Output the [X, Y] coordinate of the center of the cell containing the given text.  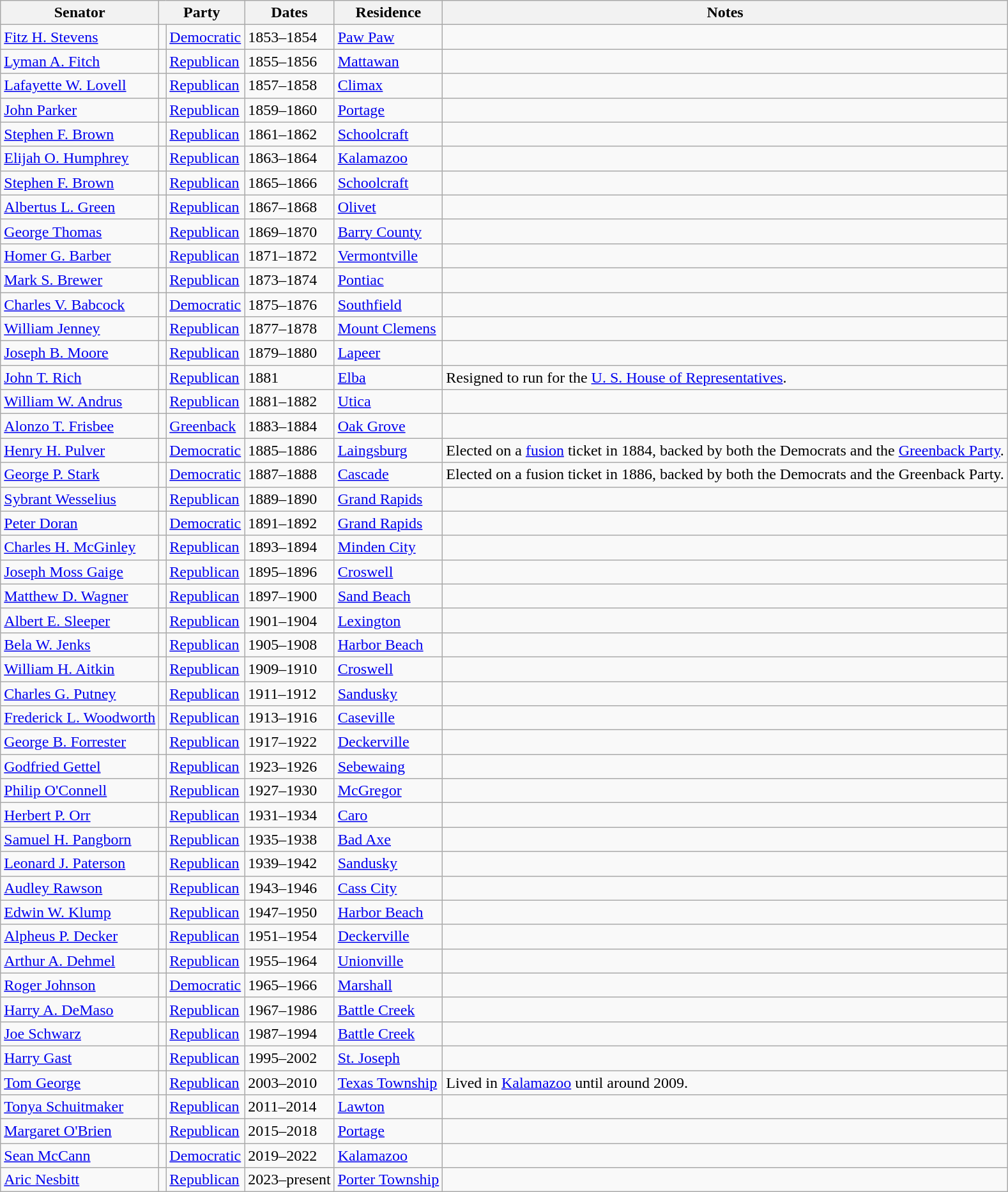
Elba [388, 378]
Elijah O. Humphrey [80, 158]
Notes [726, 13]
1905–1908 [289, 645]
McGregor [388, 791]
Matthew D. Wagner [80, 596]
1987–1994 [289, 1034]
Arthur A. Dehmel [80, 961]
1923–1926 [289, 767]
Lived in Kalamazoo until around 2009. [726, 1083]
Margaret O'Brien [80, 1131]
1881–1882 [289, 402]
2015–2018 [289, 1131]
Charles H. McGinley [80, 547]
1857–1858 [289, 86]
1853–1854 [289, 37]
George B. Forrester [80, 742]
Herbert P. Orr [80, 815]
1889–1890 [289, 499]
Fitz H. Stevens [80, 37]
1967–1986 [289, 1009]
1897–1900 [289, 596]
Utica [388, 402]
Unionville [388, 961]
Elected on a fusion ticket in 1884, backed by both the Democrats and the Greenback Party. [726, 450]
Sand Beach [388, 596]
Laingsburg [388, 450]
Porter Township [388, 1180]
Aric Nesbitt [80, 1180]
Philip O'Connell [80, 791]
1869–1870 [289, 231]
Godfried Gettel [80, 767]
1883–1884 [289, 426]
Charles G. Putney [80, 693]
Tom George [80, 1083]
Joseph B. Moore [80, 353]
1943–1946 [289, 888]
Barry County [388, 231]
Lawton [388, 1107]
1927–1930 [289, 791]
1855–1856 [289, 61]
Roger Johnson [80, 985]
William H. Aitkin [80, 669]
Climax [388, 86]
Caro [388, 815]
Frederick L. Woodworth [80, 718]
Dates [289, 13]
1895–1896 [289, 572]
Senator [80, 13]
Albertus L. Green [80, 207]
Texas Township [388, 1083]
Albert E. Sleeper [80, 620]
Vermontville [388, 256]
Samuel H. Pangborn [80, 839]
Party [202, 13]
Resigned to run for the U. S. House of Representatives. [726, 378]
Peter Doran [80, 523]
Sean McCann [80, 1156]
Harry Gast [80, 1058]
1871–1872 [289, 256]
1861–1862 [289, 134]
George P. Stark [80, 475]
1879–1880 [289, 353]
1951–1954 [289, 936]
1939–1942 [289, 864]
1863–1864 [289, 158]
Bela W. Jenks [80, 645]
Joe Schwarz [80, 1034]
Lafayette W. Lovell [80, 86]
Homer G. Barber [80, 256]
1891–1892 [289, 523]
Residence [388, 13]
2011–2014 [289, 1107]
1995–2002 [289, 1058]
Mattawan [388, 61]
John T. Rich [80, 378]
St. Joseph [388, 1058]
Charles V. Babcock [80, 305]
Lexington [388, 620]
Harry A. DeMaso [80, 1009]
Mount Clemens [388, 329]
Mark S. Brewer [80, 280]
2023–present [289, 1180]
1877–1878 [289, 329]
1955–1964 [289, 961]
1917–1922 [289, 742]
1893–1894 [289, 547]
Lapeer [388, 353]
George Thomas [80, 231]
1885–1886 [289, 450]
Oak Grove [388, 426]
Bad Axe [388, 839]
Alonzo T. Frisbee [80, 426]
Greenback [206, 426]
John Parker [80, 110]
Elected on a fusion ticket in 1886, backed by both the Democrats and the Greenback Party. [726, 475]
Joseph Moss Gaige [80, 572]
2003–2010 [289, 1083]
Audley Rawson [80, 888]
1867–1868 [289, 207]
Caseville [388, 718]
Marshall [388, 985]
Paw Paw [388, 37]
1859–1860 [289, 110]
Leonard J. Paterson [80, 864]
Southfield [388, 305]
William W. Andrus [80, 402]
1873–1874 [289, 280]
Pontiac [388, 280]
1865–1866 [289, 183]
1947–1950 [289, 912]
2019–2022 [289, 1156]
1965–1966 [289, 985]
Cascade [388, 475]
William Jenney [80, 329]
Sebewaing [388, 767]
Edwin W. Klump [80, 912]
Sybrant Wesselius [80, 499]
1881 [289, 378]
Henry H. Pulver [80, 450]
1935–1938 [289, 839]
1909–1910 [289, 669]
Lyman A. Fitch [80, 61]
1911–1912 [289, 693]
Cass City [388, 888]
1901–1904 [289, 620]
Olivet [388, 207]
1913–1916 [289, 718]
Tonya Schuitmaker [80, 1107]
1875–1876 [289, 305]
Alpheus P. Decker [80, 936]
Minden City [388, 547]
1931–1934 [289, 815]
1887–1888 [289, 475]
